For the text-containing cell, return its midpoint in [X, Y] coordinate format. 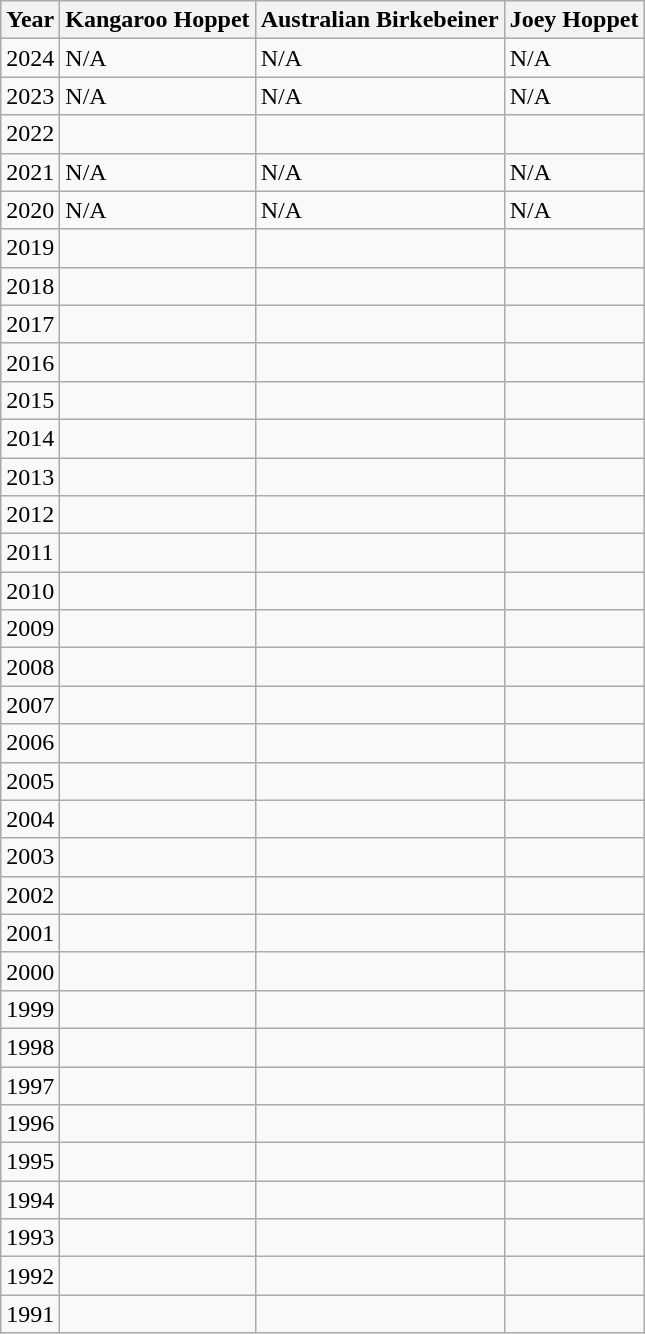
2020 [30, 210]
2021 [30, 172]
2012 [30, 515]
1994 [30, 1200]
2005 [30, 781]
2003 [30, 857]
1995 [30, 1162]
1991 [30, 1314]
2014 [30, 438]
2023 [30, 96]
2010 [30, 591]
2019 [30, 248]
2018 [30, 286]
1998 [30, 1047]
1999 [30, 1009]
2006 [30, 743]
1992 [30, 1276]
2017 [30, 324]
2002 [30, 895]
2007 [30, 705]
2024 [30, 58]
2001 [30, 933]
2009 [30, 629]
Joey Hoppet [574, 20]
2022 [30, 134]
2008 [30, 667]
2016 [30, 362]
2015 [30, 400]
1997 [30, 1085]
2011 [30, 553]
Year [30, 20]
2004 [30, 819]
Australian Birkebeiner [380, 20]
Kangaroo Hoppet [158, 20]
1993 [30, 1238]
2013 [30, 477]
2000 [30, 971]
1996 [30, 1124]
